Return the [X, Y] coordinate for the center point of the cell that contains the specified text.  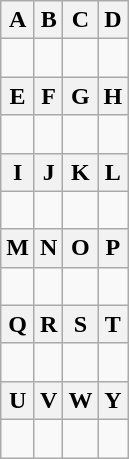
G [80, 96]
O [80, 248]
S [80, 324]
Q [18, 324]
Y [113, 400]
V [48, 400]
W [80, 400]
N [48, 248]
A [18, 20]
K [80, 172]
C [80, 20]
U [18, 400]
P [113, 248]
R [48, 324]
E [18, 96]
J [48, 172]
I [18, 172]
H [113, 96]
T [113, 324]
M [18, 248]
D [113, 20]
L [113, 172]
B [48, 20]
F [48, 96]
